For the text-containing cell, return its midpoint in (x, y) coordinate format. 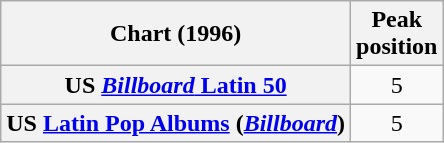
US Latin Pop Albums (Billboard) (176, 123)
Chart (1996) (176, 34)
US Billboard Latin 50 (176, 85)
Peakposition (397, 34)
